Pinpoint the cell where the given text exists, returning its (X, Y) midpoint coordinate. 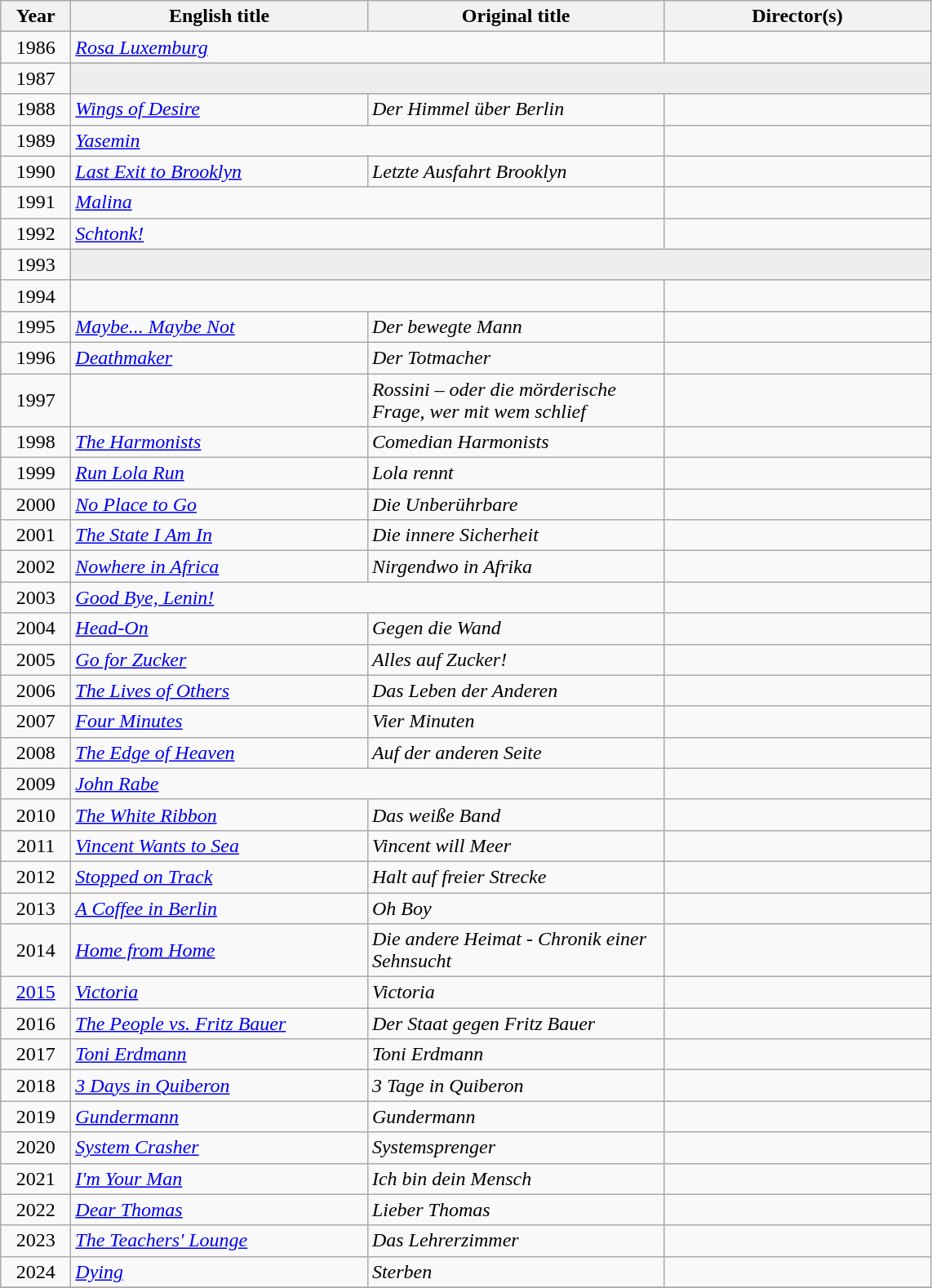
Halt auf freier Strecke (516, 877)
Stopped on Track (220, 877)
Rossini – oder die mörderische Frage, wer mit wem schlief (516, 400)
2021 (36, 1179)
Run Lola Run (220, 473)
Der Staat gegen Fritz Bauer (516, 1024)
Systemsprenger (516, 1148)
Die andere Heimat - Chronik einer Sehnsucht (516, 950)
No Place to Go (220, 504)
1999 (36, 473)
Vincent will Meer (516, 846)
Rosa Luxemburg (367, 47)
2013 (36, 908)
2000 (36, 504)
Die Unberührbare (516, 504)
The White Ribbon (220, 815)
Schtonk! (367, 233)
2008 (36, 753)
2015 (36, 993)
1997 (36, 400)
1993 (36, 264)
Sterben (516, 1272)
3 Tage in Quiberon (516, 1086)
English title (220, 16)
2018 (36, 1086)
2009 (36, 784)
Director(s) (797, 16)
3 Days in Quiberon (220, 1086)
Go for Zucker (220, 660)
1991 (36, 202)
1992 (36, 233)
1994 (36, 295)
2002 (36, 566)
Comedian Harmonists (516, 442)
Auf der anderen Seite (516, 753)
Malina (367, 202)
1998 (36, 442)
Der Totmacher (516, 358)
2019 (36, 1117)
Oh Boy (516, 908)
The Lives of Others (220, 691)
2001 (36, 535)
2004 (36, 628)
The Harmonists (220, 442)
2022 (36, 1210)
1986 (36, 47)
Vier Minuten (516, 722)
Year (36, 16)
2006 (36, 691)
2024 (36, 1272)
1996 (36, 358)
The Edge of Heaven (220, 753)
Gegen die Wand (516, 628)
Last Exit to Brooklyn (220, 171)
Das Leben der Anderen (516, 691)
Vincent Wants to Sea (220, 846)
Nirgendwo in Afrika (516, 566)
2011 (36, 846)
Letzte Ausfahrt Brooklyn (516, 171)
1989 (36, 140)
2020 (36, 1148)
1987 (36, 78)
2007 (36, 722)
Yasemin (367, 140)
Dear Thomas (220, 1210)
Lola rennt (516, 473)
Maybe... Maybe Not (220, 326)
2010 (36, 815)
Lieber Thomas (516, 1210)
Good Bye, Lenin! (367, 597)
A Coffee in Berlin (220, 908)
Deathmaker (220, 358)
Home from Home (220, 950)
Original title (516, 16)
Der bewegte Mann (516, 326)
Alles auf Zucker! (516, 660)
1995 (36, 326)
I'm Your Man (220, 1179)
2014 (36, 950)
1988 (36, 109)
2003 (36, 597)
2012 (36, 877)
Der Himmel über Berlin (516, 109)
Ich bin dein Mensch (516, 1179)
1990 (36, 171)
Four Minutes (220, 722)
The State I Am In (220, 535)
The Teachers' Lounge (220, 1241)
Head-On (220, 628)
Nowhere in Africa (220, 566)
Das Lehrerzimmer (516, 1241)
2016 (36, 1024)
Dying (220, 1272)
2023 (36, 1241)
2017 (36, 1055)
2005 (36, 660)
The People vs. Fritz Bauer (220, 1024)
Wings of Desire (220, 109)
Das weiße Band (516, 815)
John Rabe (367, 784)
System Crasher (220, 1148)
Die innere Sicherheit (516, 535)
